Identify which cell holds the provided text, then report its (X, Y) central coordinate. 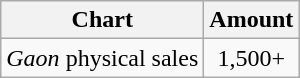
Gaon physical sales (102, 58)
1,500+ (252, 58)
Chart (102, 20)
Amount (252, 20)
